Capture the cell that displays the provided text and extract its (X, Y) central coordinate. 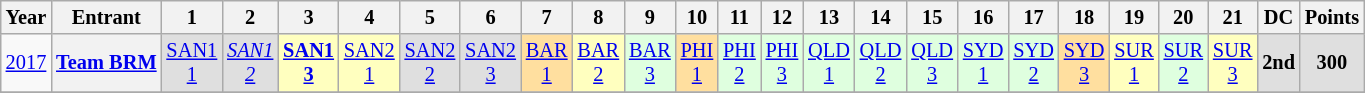
19 (1134, 17)
1 (192, 17)
13 (829, 17)
SYD1 (983, 63)
12 (782, 17)
5 (430, 17)
PHI2 (740, 63)
11 (740, 17)
SAN21 (370, 63)
9 (650, 17)
14 (881, 17)
SYD3 (1084, 63)
18 (1084, 17)
6 (490, 17)
SAN22 (430, 63)
BAR2 (598, 63)
20 (1184, 17)
7 (547, 17)
16 (983, 17)
SYD2 (1033, 63)
SAN12 (250, 63)
SUR2 (1184, 63)
QLD1 (829, 63)
QLD3 (932, 63)
BAR3 (650, 63)
10 (698, 17)
300 (1332, 63)
3 (308, 17)
PHI1 (698, 63)
Team BRM (106, 63)
21 (1232, 17)
DC (1278, 17)
17 (1033, 17)
Entrant (106, 17)
15 (932, 17)
BAR1 (547, 63)
QLD2 (881, 63)
PHI3 (782, 63)
SAN13 (308, 63)
2 (250, 17)
SAN11 (192, 63)
Points (1332, 17)
2017 (26, 63)
Year (26, 17)
4 (370, 17)
SUR1 (1134, 63)
SAN23 (490, 63)
8 (598, 17)
SUR3 (1232, 63)
2nd (1278, 63)
